Locate the cell with the specified text and output its (x, y) center coordinate. 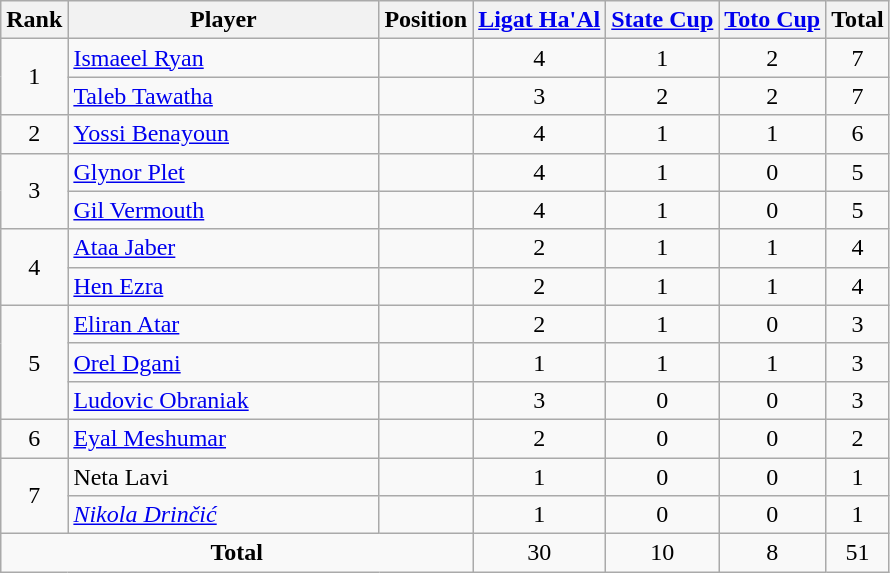
Neta Lavi (224, 477)
Player (224, 20)
51 (858, 553)
Ludovic Obraniak (224, 400)
Ataa Jaber (224, 248)
Toto Cup (772, 20)
Rank (34, 20)
Ismaeel Ryan (224, 58)
Nikola Drinčić (224, 515)
10 (662, 553)
Gil Vermouth (224, 210)
Yossi Benayoun (224, 134)
Hen Ezra (224, 286)
Orel Dgani (224, 362)
State Cup (662, 20)
Glynor Plet (224, 172)
Ligat Ha'Al (540, 20)
Eyal Meshumar (224, 438)
Position (426, 20)
30 (540, 553)
Eliran Atar (224, 324)
8 (772, 553)
Taleb Tawatha (224, 96)
